Search for the cell housing the specified text and yield its (X, Y) center coordinate. 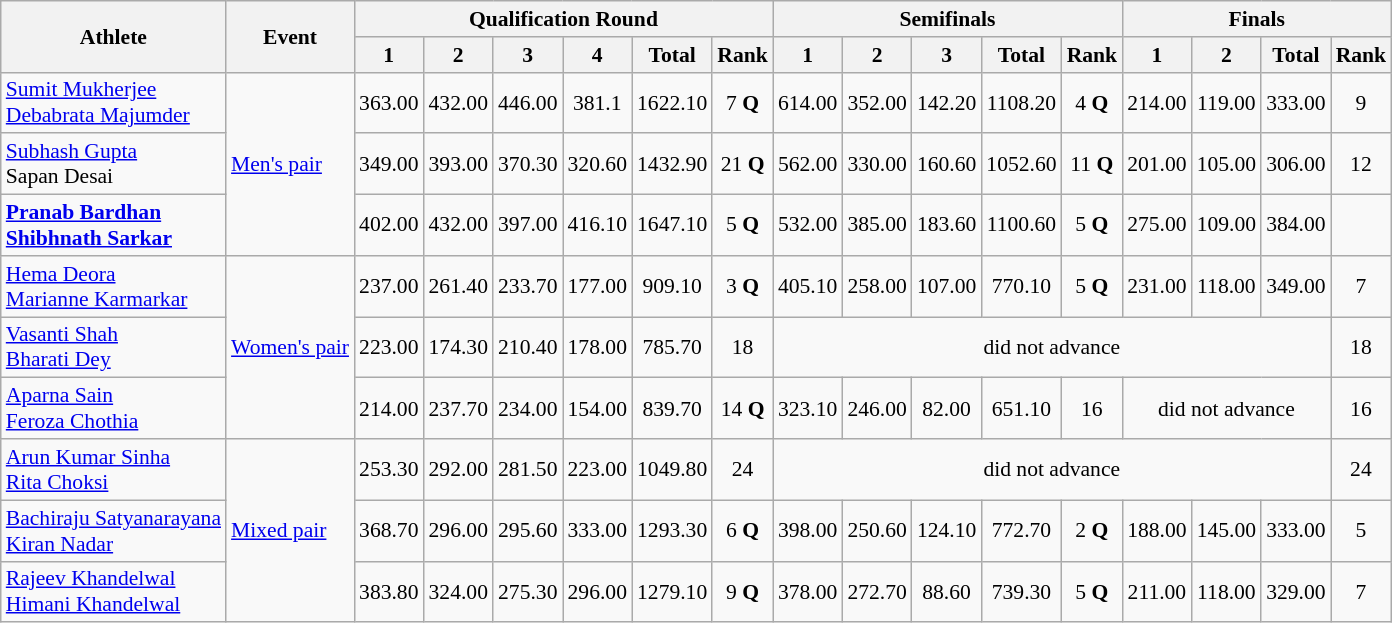
21 Q (742, 164)
250.60 (876, 530)
Hema DeoraMarianne Karmarkar (114, 286)
651.10 (1021, 408)
82.00 (946, 408)
785.70 (672, 348)
Pranab BardhanShibhnath Sarkar (114, 226)
119.00 (1226, 102)
614.00 (808, 102)
1049.80 (672, 470)
770.10 (1021, 286)
295.60 (528, 530)
909.10 (672, 286)
363.00 (388, 102)
381.1 (596, 102)
Qualification Round (564, 19)
275.00 (1156, 226)
7 Q (742, 102)
6 Q (742, 530)
368.70 (388, 530)
105.00 (1226, 164)
402.00 (388, 226)
272.70 (876, 592)
4 (596, 55)
330.00 (876, 164)
4 Q (1092, 102)
Men's pair (290, 164)
398.00 (808, 530)
306.00 (1296, 164)
Subhash GuptaSapan Desai (114, 164)
177.00 (596, 286)
292.00 (458, 470)
178.00 (596, 348)
261.40 (458, 286)
384.00 (1296, 226)
Bachiraju SatyanarayanaKiran Nadar (114, 530)
Athlete (114, 36)
405.10 (808, 286)
323.10 (808, 408)
839.70 (672, 408)
237.70 (458, 408)
246.00 (876, 408)
1647.10 (672, 226)
446.00 (528, 102)
11 Q (1092, 164)
Event (290, 36)
253.30 (388, 470)
Sumit MukherjeeDebabrata Majumder (114, 102)
1108.20 (1021, 102)
142.20 (946, 102)
370.30 (528, 164)
562.00 (808, 164)
281.50 (528, 470)
383.80 (388, 592)
3 Q (742, 286)
352.00 (876, 102)
Semifinals (948, 19)
237.00 (388, 286)
233.70 (528, 286)
160.60 (946, 164)
9 Q (742, 592)
324.00 (458, 592)
Finals (1256, 19)
393.00 (458, 164)
1622.10 (672, 102)
1293.30 (672, 530)
109.00 (1226, 226)
2 Q (1092, 530)
231.00 (1156, 286)
9 (1362, 102)
1432.90 (672, 164)
174.30 (458, 348)
329.00 (1296, 592)
397.00 (528, 226)
183.60 (946, 226)
107.00 (946, 286)
739.30 (1021, 592)
234.00 (528, 408)
258.00 (876, 286)
12 (1362, 164)
124.10 (946, 530)
188.00 (1156, 530)
416.10 (596, 226)
14 Q (742, 408)
154.00 (596, 408)
Aparna SainFeroza Chothia (114, 408)
532.00 (808, 226)
Women's pair (290, 348)
Arun Kumar SinhaRita Choksi (114, 470)
Rajeev KhandelwalHimani Khandelwal (114, 592)
210.40 (528, 348)
385.00 (876, 226)
211.00 (1156, 592)
378.00 (808, 592)
5 (1362, 530)
1100.60 (1021, 226)
1052.60 (1021, 164)
320.60 (596, 164)
201.00 (1156, 164)
Mixed pair (290, 530)
145.00 (1226, 530)
88.60 (946, 592)
275.30 (528, 592)
1279.10 (672, 592)
Vasanti ShahBharati Dey (114, 348)
772.70 (1021, 530)
